Output the (X, Y) coordinate of the center of the cell containing the given text.  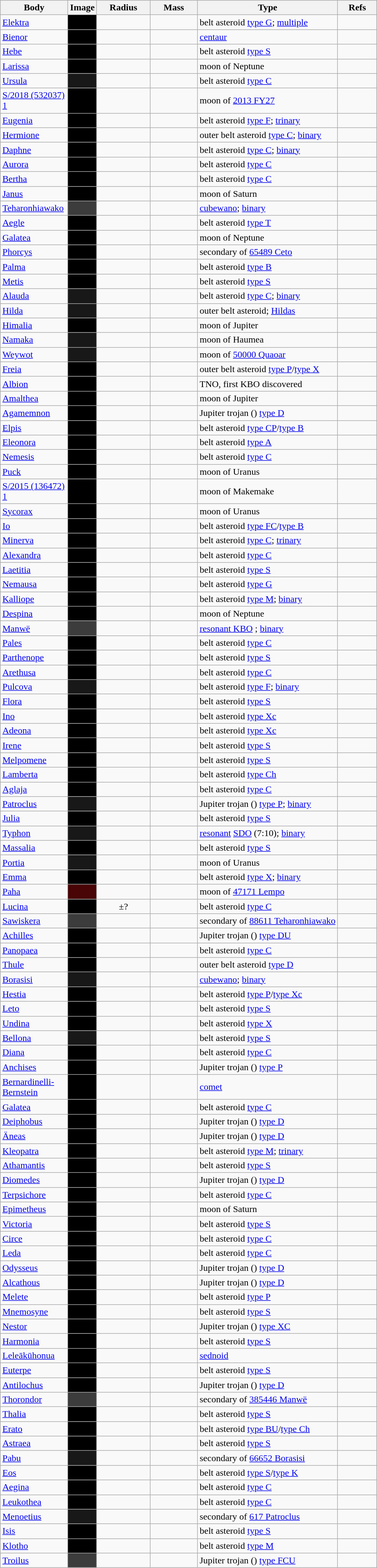
Kleopatra (34, 1151)
Freia (34, 369)
secondary of 385446 Manwë (267, 1400)
Panopaea (34, 950)
Leto (34, 1009)
Laetitia (34, 570)
resonant SDO (7:10); binary (267, 833)
Leleākūhonua (34, 1355)
secondary of 65489 Ceto (267, 252)
Nemesis (34, 457)
Hebe (34, 52)
Astraea (34, 1443)
secondary of 66652 Borasisi (267, 1458)
belt asteroid type F; trinary (267, 120)
belt asteroid type X (267, 1023)
TNO, first KBO discovered (267, 384)
belt asteroid type S/type K (267, 1473)
Larissa (34, 66)
Io (34, 526)
Jupiter trojan () type P; binary (267, 804)
moon of Haumea (267, 340)
belt asteroid type M (267, 1546)
Leda (34, 1253)
belt asteroid type P/type Xc (267, 994)
Parthenope (34, 657)
Bernardinelli-Bernstein (34, 1087)
moon of 50000 Quaoar (267, 354)
Bellona (34, 1038)
Isis (34, 1531)
Hilda (34, 311)
Eugenia (34, 120)
Antilochus (34, 1385)
belt asteroid type M; trinary (267, 1151)
Thalia (34, 1414)
Metis (34, 281)
Refs (357, 8)
Type (267, 8)
Julia (34, 818)
outer belt asteroid type P/type X (267, 369)
Harmonia (34, 1341)
Pabu (34, 1458)
Portia (34, 862)
sednoid (267, 1355)
Nemausa (34, 584)
Aegle (34, 223)
resonant KBO ; binary (267, 628)
Sycorax (34, 511)
Aegina (34, 1487)
belt asteroid type G; multiple (267, 22)
belt asteroid type CP/type B (267, 428)
Circe (34, 1239)
Arethusa (34, 672)
Menoetius (34, 1516)
Troilus (34, 1560)
Adeona (34, 731)
outer belt asteroid type C; binary (267, 135)
Undina (34, 1023)
Manwë (34, 628)
Elektra (34, 22)
Radius (124, 8)
Eleonora (34, 442)
Melpomene (34, 760)
Emma (34, 877)
Irene (34, 745)
Amalthea (34, 398)
Deiphobus (34, 1121)
Anchises (34, 1067)
Namaka (34, 340)
Elpis (34, 428)
Eos (34, 1473)
Äneas (34, 1136)
Borasisi (34, 979)
belt asteroid type C; trinary (267, 540)
Lamberta (34, 775)
Ino (34, 716)
belt asteroid type X; binary (267, 877)
Aglaja (34, 789)
Body (34, 8)
Phorcys (34, 252)
Kalliope (34, 599)
Sawiskera (34, 921)
Patroclus (34, 804)
outer belt asteroid; Hildas (267, 311)
Aurora (34, 164)
Thorondor (34, 1400)
Paha (34, 891)
Ursula (34, 81)
belt asteroid type Ch (267, 775)
moon of Makemake (267, 491)
Pulcova (34, 687)
moon of 47171 Lempo (267, 891)
Hermione (34, 135)
S/2015 (136472) 1 (34, 491)
Mass (174, 8)
belt asteroid type M; binary (267, 599)
Diana (34, 1053)
Himalia (34, 325)
Flora (34, 702)
Despina (34, 614)
Leukothea (34, 1502)
belt asteroid type FC/type B (267, 526)
Teharonhiawako (34, 208)
Alcathous (34, 1282)
moon of 2013 FY27 (267, 101)
Euterpe (34, 1370)
Mnemosyne (34, 1312)
Athamantis (34, 1166)
Melete (34, 1297)
Palma (34, 267)
Alauda (34, 296)
belt asteroid type B (267, 267)
Jupiter trojan () type FCU (267, 1560)
secondary of 617 Patroclus (267, 1516)
Daphne (34, 150)
Janus (34, 193)
belt asteroid type T (267, 223)
belt asteroid type F; binary (267, 687)
Nestor (34, 1326)
Odysseus (34, 1268)
Hestia (34, 994)
belt asteroid type P (267, 1297)
Jupiter trojan () type P (267, 1067)
outer belt asteroid type D (267, 965)
±? (124, 906)
Epimetheus (34, 1209)
belt asteroid type A (267, 442)
Victoria (34, 1224)
S/2018 (532037) 1 (34, 101)
Thule (34, 965)
Klotho (34, 1546)
Puck (34, 472)
Achilles (34, 936)
Alexandra (34, 555)
Diomedes (34, 1180)
Albion (34, 384)
comet (267, 1087)
Jupiter trojan () type XC (267, 1326)
centaur (267, 37)
Agamemnon (34, 413)
Terpsichore (34, 1195)
Weywot (34, 354)
Image (82, 8)
belt asteroid type BU/type Ch (267, 1429)
Minerva (34, 540)
belt asteroid type G (267, 584)
Erato (34, 1429)
Lucina (34, 906)
Bienor (34, 37)
Massalia (34, 848)
Typhon (34, 833)
secondary of 88611 Teharonhiawako (267, 921)
Jupiter trojan () type DU (267, 936)
Pales (34, 643)
Bertha (34, 179)
